Search for the cell housing the specified text and yield its [x, y] center coordinate. 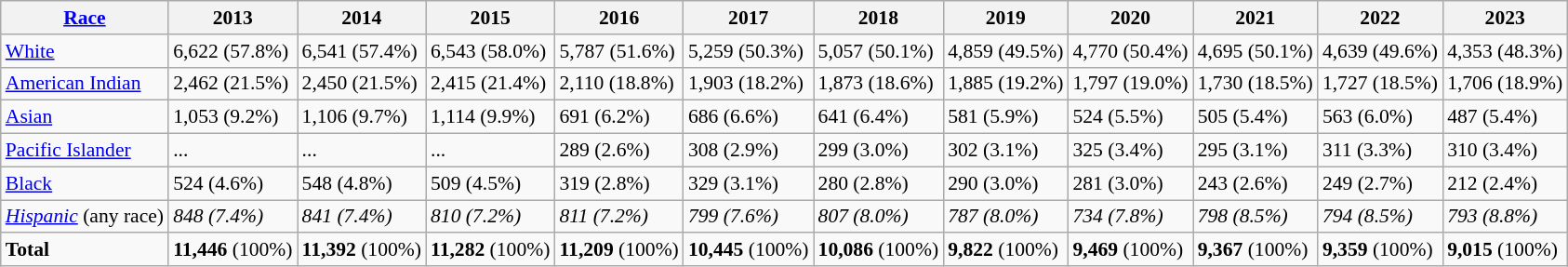
9,015 (100%) [1505, 250]
319 (2.8%) [618, 183]
9,469 (100%) [1130, 250]
799 (7.6%) [749, 217]
10,445 (100%) [749, 250]
1,730 (18.5%) [1256, 84]
11,446 (100%) [233, 250]
Total [85, 250]
9,359 (100%) [1380, 250]
641 (6.4%) [879, 117]
American Indian [85, 84]
9,367 (100%) [1256, 250]
2019 [1005, 18]
1,106 (9.7%) [362, 117]
1,797 (19.0%) [1130, 84]
290 (3.0%) [1005, 183]
9,822 (100%) [1005, 250]
11,392 (100%) [362, 250]
810 (7.2%) [490, 217]
6,622 (57.8%) [233, 51]
841 (7.4%) [362, 217]
691 (6.2%) [618, 117]
1,873 (18.6%) [879, 84]
5,787 (51.6%) [618, 51]
4,859 (49.5%) [1005, 51]
1,053 (9.2%) [233, 117]
11,209 (100%) [618, 250]
5,057 (50.1%) [879, 51]
Pacific Islander [85, 151]
1,706 (18.9%) [1505, 84]
2021 [1256, 18]
793 (8.8%) [1505, 217]
2,110 (18.8%) [618, 84]
524 (5.5%) [1130, 117]
2013 [233, 18]
Hispanic (any race) [85, 217]
487 (5.4%) [1505, 117]
White [85, 51]
6,541 (57.4%) [362, 51]
1,885 (19.2%) [1005, 84]
280 (2.8%) [879, 183]
2023 [1505, 18]
311 (3.3%) [1380, 151]
4,639 (49.6%) [1380, 51]
289 (2.6%) [618, 151]
2,450 (21.5%) [362, 84]
249 (2.7%) [1380, 183]
794 (8.5%) [1380, 217]
295 (3.1%) [1256, 151]
509 (4.5%) [490, 183]
807 (8.0%) [879, 217]
329 (3.1%) [749, 183]
2,462 (21.5%) [233, 84]
4,695 (50.1%) [1256, 51]
212 (2.4%) [1505, 183]
325 (3.4%) [1130, 151]
686 (6.6%) [749, 117]
299 (3.0%) [879, 151]
563 (6.0%) [1380, 117]
2020 [1130, 18]
524 (4.6%) [233, 183]
2015 [490, 18]
2022 [1380, 18]
281 (3.0%) [1130, 183]
798 (8.5%) [1256, 217]
548 (4.8%) [362, 183]
1,903 (18.2%) [749, 84]
2016 [618, 18]
2,415 (21.4%) [490, 84]
1,727 (18.5%) [1380, 84]
302 (3.1%) [1005, 151]
848 (7.4%) [233, 217]
4,353 (48.3%) [1505, 51]
5,259 (50.3%) [749, 51]
310 (3.4%) [1505, 151]
2017 [749, 18]
Black [85, 183]
811 (7.2%) [618, 217]
734 (7.8%) [1130, 217]
308 (2.9%) [749, 151]
2014 [362, 18]
787 (8.0%) [1005, 217]
4,770 (50.4%) [1130, 51]
581 (5.9%) [1005, 117]
243 (2.6%) [1256, 183]
6,543 (58.0%) [490, 51]
1,114 (9.9%) [490, 117]
Asian [85, 117]
10,086 (100%) [879, 250]
11,282 (100%) [490, 250]
505 (5.4%) [1256, 117]
Race [85, 18]
2018 [879, 18]
